Return the [x, y] coordinate for the center point of the cell that contains the specified text.  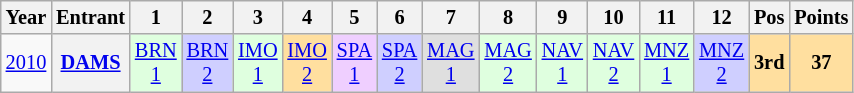
2 [208, 17]
SPA2 [400, 63]
BRN1 [156, 63]
BRN2 [208, 63]
Points [821, 17]
MAG1 [450, 63]
NAV1 [562, 63]
11 [666, 17]
NAV2 [614, 63]
8 [508, 17]
3rd [769, 63]
12 [722, 17]
9 [562, 17]
DAMS [90, 63]
5 [354, 17]
37 [821, 63]
Entrant [90, 17]
Pos [769, 17]
1 [156, 17]
4 [306, 17]
3 [258, 17]
7 [450, 17]
MNZ2 [722, 63]
SPA1 [354, 63]
2010 [26, 63]
IMO1 [258, 63]
Year [26, 17]
IMO2 [306, 63]
10 [614, 17]
6 [400, 17]
MAG2 [508, 63]
MNZ1 [666, 63]
